Locate the cell with the specified text and output its [X, Y] center coordinate. 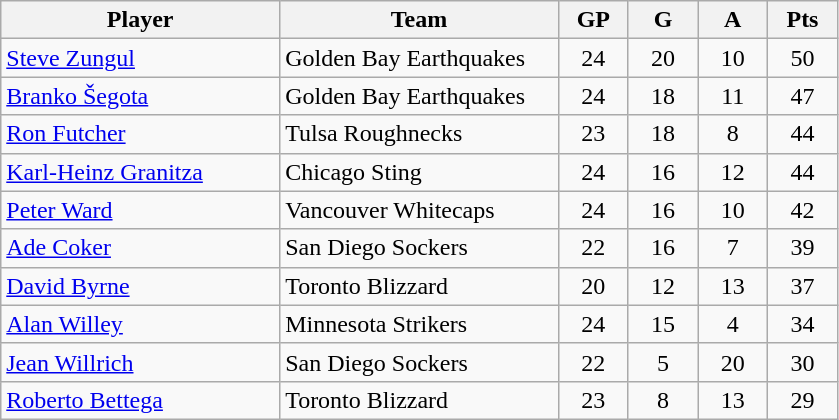
G [663, 20]
Steve Zungul [140, 58]
Jean Willrich [140, 362]
Vancouver Whitecaps [420, 210]
Pts [803, 20]
50 [803, 58]
Team [420, 20]
David Byrne [140, 286]
37 [803, 286]
11 [733, 96]
15 [663, 324]
30 [803, 362]
4 [733, 324]
Roberto Bettega [140, 400]
29 [803, 400]
Branko Šegota [140, 96]
Chicago Sting [420, 172]
34 [803, 324]
Ron Futcher [140, 134]
Ade Coker [140, 248]
Tulsa Roughnecks [420, 134]
47 [803, 96]
42 [803, 210]
5 [663, 362]
GP [593, 20]
Alan Willey [140, 324]
Player [140, 20]
Karl-Heinz Granitza [140, 172]
Minnesota Strikers [420, 324]
Peter Ward [140, 210]
7 [733, 248]
39 [803, 248]
A [733, 20]
